Identify which cell holds the provided text, then report its [X, Y] central coordinate. 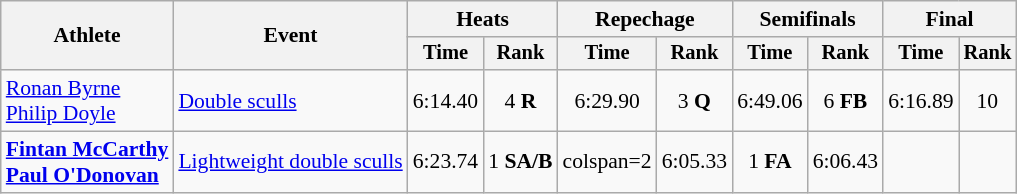
Lightweight double sculls [290, 162]
1 SA/B [520, 162]
6:16.89 [920, 100]
Ronan ByrnePhilip Doyle [88, 100]
6:06.43 [846, 162]
Athlete [88, 36]
Fintan McCarthyPaul O'Donovan [88, 162]
4 R [520, 100]
Heats [483, 19]
6:05.33 [694, 162]
6:49.06 [770, 100]
1 FA [770, 162]
Semifinals [808, 19]
6:29.90 [608, 100]
colspan=2 [608, 162]
Double sculls [290, 100]
Repechage [646, 19]
10 [988, 100]
6:14.40 [446, 100]
6:23.74 [446, 162]
6 FB [846, 100]
3 Q [694, 100]
Event [290, 36]
Final [950, 19]
